Search for the cell housing the specified text and yield its [X, Y] center coordinate. 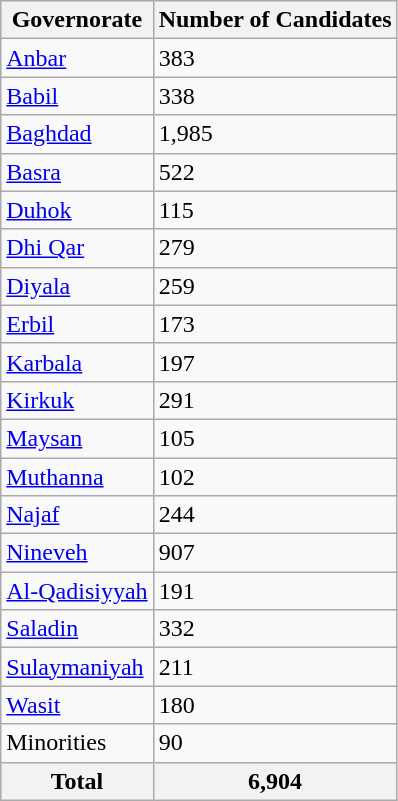
Nineveh [77, 553]
Number of Candidates [275, 20]
Governorate [77, 20]
907 [275, 553]
338 [275, 96]
115 [275, 210]
Minorities [77, 743]
332 [275, 629]
Babil [77, 96]
211 [275, 667]
90 [275, 743]
Muthanna [77, 477]
Al-Qadisiyyah [77, 591]
Kirkuk [77, 400]
279 [275, 248]
Erbil [77, 324]
259 [275, 286]
105 [275, 438]
Karbala [77, 362]
Duhok [77, 210]
Wasit [77, 705]
Sulaymaniyah [77, 667]
180 [275, 705]
Najaf [77, 515]
1,985 [275, 134]
383 [275, 58]
Maysan [77, 438]
Diyala [77, 286]
173 [275, 324]
Dhi Qar [77, 248]
Anbar [77, 58]
197 [275, 362]
Baghdad [77, 134]
522 [275, 172]
6,904 [275, 781]
Total [77, 781]
102 [275, 477]
244 [275, 515]
Basra [77, 172]
Saladin [77, 629]
191 [275, 591]
291 [275, 400]
